Return [x, y] of the center of cell containing provided text 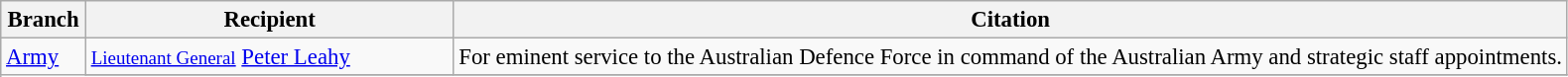
Army [44, 57]
Citation [1010, 20]
Lieutenant General Peter Leahy [270, 57]
Recipient [270, 20]
For eminent service to the Australian Defence Force in command of the Australian Army and strategic staff appointments. [1010, 57]
Branch [44, 20]
